Find where the given text appears and provide that cell's center as [x, y] coordinate. 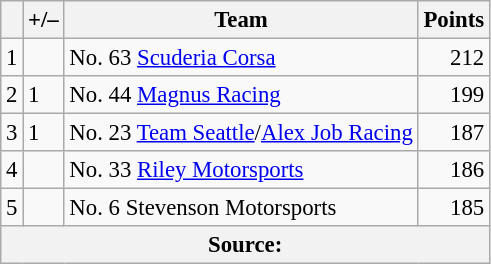
No. 44 Magnus Racing [241, 95]
4 [12, 170]
212 [454, 58]
No. 63 Scuderia Corsa [241, 58]
2 [12, 95]
185 [454, 208]
187 [454, 133]
No. 23 Team Seattle/Alex Job Racing [241, 133]
199 [454, 95]
3 [12, 133]
No. 33 Riley Motorsports [241, 170]
186 [454, 170]
Points [454, 20]
Source: [246, 245]
+/– [44, 20]
No. 6 Stevenson Motorsports [241, 208]
Team [241, 20]
5 [12, 208]
